Provide the (x, y) coordinate of the cell's center where the given text is located.  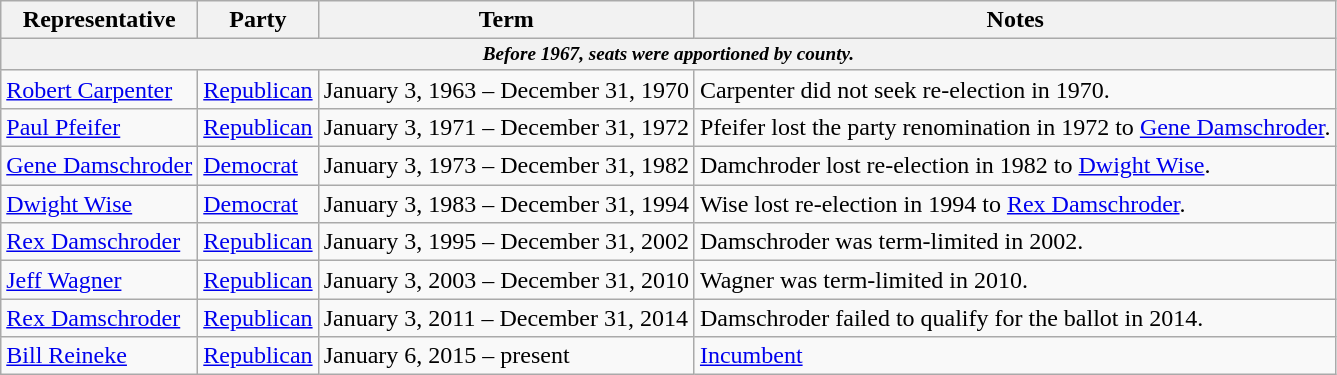
January 6, 2015 – present (506, 356)
Term (506, 20)
Damschroder failed to qualify for the ballot in 2014. (1015, 318)
Jeff Wagner (100, 280)
Notes (1015, 20)
January 3, 1983 – December 31, 1994 (506, 204)
Robert Carpenter (100, 89)
Paul Pfeifer (100, 128)
Wagner was term-limited in 2010. (1015, 280)
Dwight Wise (100, 204)
January 3, 1971 – December 31, 1972 (506, 128)
January 3, 2011 – December 31, 2014 (506, 318)
Incumbent (1015, 356)
January 3, 1963 – December 31, 1970 (506, 89)
Representative (100, 20)
January 3, 1973 – December 31, 1982 (506, 166)
Pfeifer lost the party renomination in 1972 to Gene Damschroder. (1015, 128)
Gene Damschroder (100, 166)
Bill Reineke (100, 356)
January 3, 2003 – December 31, 2010 (506, 280)
Damschroder was term-limited in 2002. (1015, 242)
Wise lost re-election in 1994 to Rex Damschroder. (1015, 204)
January 3, 1995 – December 31, 2002 (506, 242)
Party (258, 20)
Carpenter did not seek re-election in 1970. (1015, 89)
Damchroder lost re-election in 1982 to Dwight Wise. (1015, 166)
Before 1967, seats were apportioned by county. (668, 55)
